From the cell containing the given text, extract its center point as (x, y) coordinate. 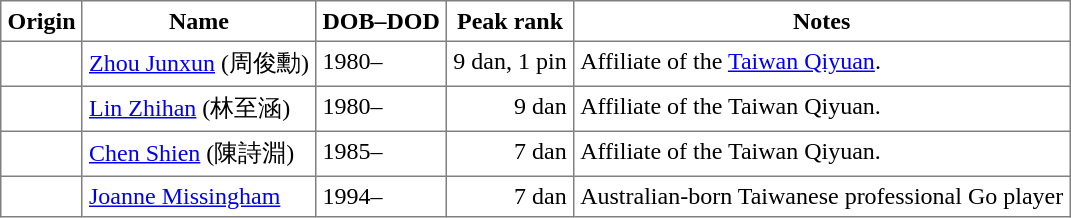
DOB–DOD (382, 21)
Chen Shien (陳詩淵) (198, 154)
Name (198, 21)
Joanne Missingham (198, 196)
Peak rank (510, 21)
Zhou Junxun (周俊勳) (198, 64)
Australian-born Taiwanese professional Go player (822, 196)
9 dan, 1 pin (510, 64)
Notes (822, 21)
1985– (382, 154)
1994– (382, 196)
9 dan (510, 108)
Lin Zhihan (林至涵) (198, 108)
Origin (42, 21)
